For the text-containing cell, return its midpoint in (x, y) coordinate format. 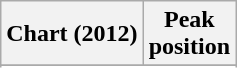
Chart (2012) (72, 34)
Peakposition (189, 34)
